Return the [x, y] coordinate for the center point of the cell that contains the specified text.  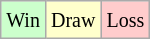
Loss [126, 20]
Win [24, 20]
Draw [72, 20]
